Determine the (x, y) coordinate at the center of the cell enclosing the given text.  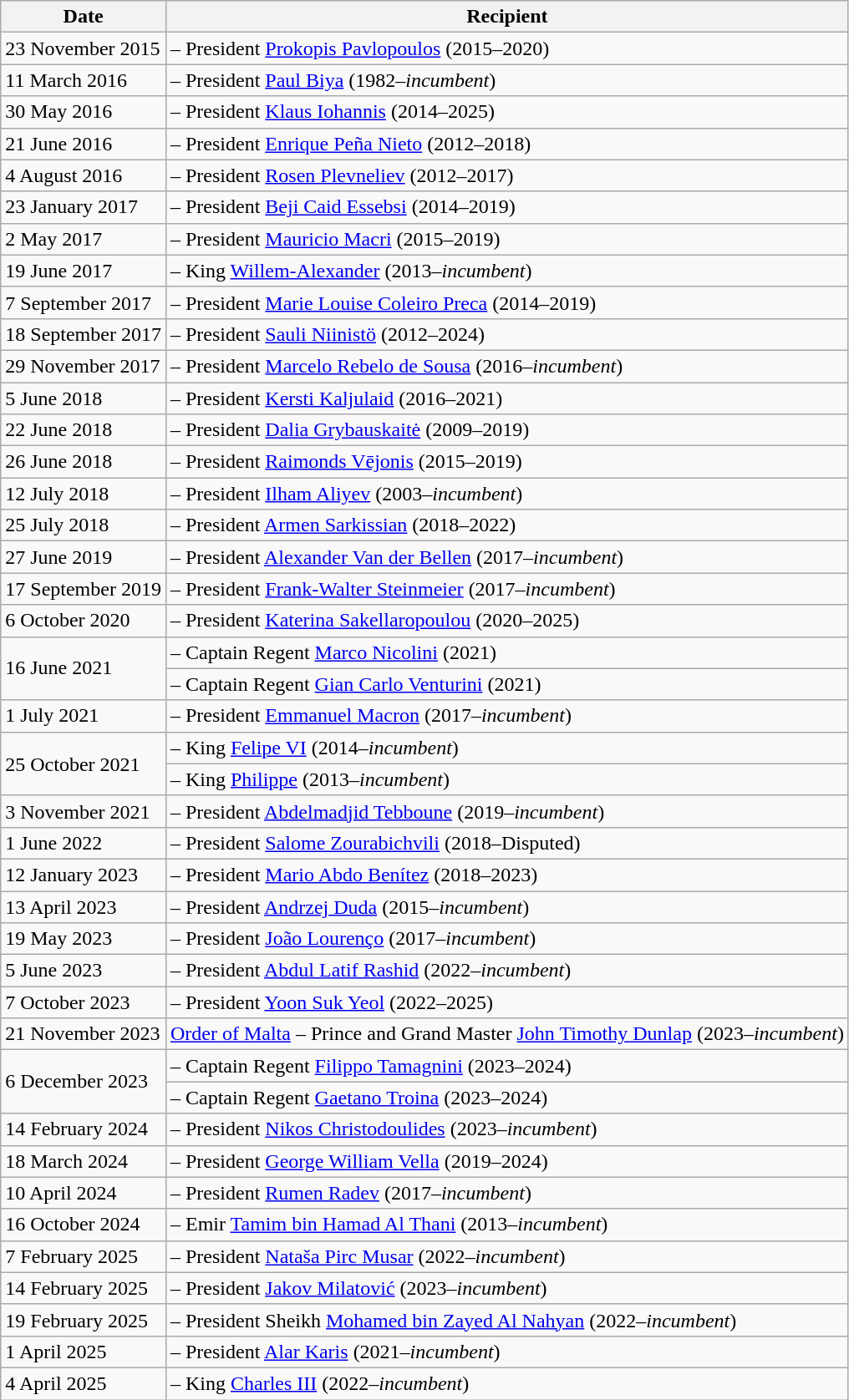
– President Rumen Radev (2017–incumbent) (506, 1193)
7 October 2023 (84, 1002)
17 September 2019 (84, 589)
– President Abdul Latif Rashid (2022–incumbent) (506, 971)
– King Willem-Alexander (2013–incumbent) (506, 271)
– President Sheikh Mohamed bin Zayed Al Nahyan (2022–incumbent) (506, 1320)
– King Felipe VI (2014–incumbent) (506, 748)
– President Rosen Plevneliev (2012–2017) (506, 175)
– President Ilham Aliyev (2003–incumbent) (506, 494)
– President Paul Biya (1982–incumbent) (506, 80)
12 July 2018 (84, 494)
– President Salome Zourabichvili (2018–Disputed) (506, 843)
– President Frank-Walter Steinmeier (2017–incumbent) (506, 589)
– President Prokopis Pavlopoulos (2015–2020) (506, 48)
– President Marcelo Rebelo de Sousa (2016–incumbent) (506, 366)
– Captain Regent Gian Carlo Venturini (2021) (506, 684)
23 January 2017 (84, 207)
– President Mario Abdo Benítez (2018–2023) (506, 875)
– President Beji Caid Essebsi (2014–2019) (506, 207)
14 February 2024 (84, 1129)
– Emir Tamim bin Hamad Al Thani (2013–incumbent) (506, 1225)
2 May 2017 (84, 239)
– President Jakov Milatović (2023–incumbent) (506, 1288)
22 June 2018 (84, 430)
23 November 2015 (84, 48)
12 January 2023 (84, 875)
26 June 2018 (84, 462)
1 July 2021 (84, 716)
– President Raimonds Vējonis (2015–2019) (506, 462)
– President Armen Sarkissian (2018–2022) (506, 525)
– President Enrique Peña Nieto (2012–2018) (506, 144)
25 October 2021 (84, 763)
19 June 2017 (84, 271)
18 September 2017 (84, 334)
– Captain Regent Filippo Tamagnini (2023–2024) (506, 1066)
– President Andrzej Duda (2015–incumbent) (506, 906)
Order of Malta – Prince and Grand Master John Timothy Dunlap (2023–incumbent) (506, 1034)
27 June 2019 (84, 557)
– President Yoon Suk Yeol (2022–2025) (506, 1002)
– President Mauricio Macri (2015–2019) (506, 239)
25 July 2018 (84, 525)
13 April 2023 (84, 906)
– King Charles III (2022–incumbent) (506, 1383)
16 October 2024 (84, 1225)
– President George William Vella (2019–2024) (506, 1161)
7 February 2025 (84, 1256)
6 October 2020 (84, 621)
– King Philippe (2013–incumbent) (506, 779)
– President Klaus Iohannis (2014–2025) (506, 112)
– Captain Regent Gaetano Troina (2023–2024) (506, 1098)
– President Sauli Niinistö (2012–2024) (506, 334)
11 March 2016 (84, 80)
30 May 2016 (84, 112)
5 June 2023 (84, 971)
19 February 2025 (84, 1320)
10 April 2024 (84, 1193)
– President Alar Karis (2021–incumbent) (506, 1352)
3 November 2021 (84, 811)
– President Dalia Grybauskaitė (2009–2019) (506, 430)
– President Marie Louise Coleiro Preca (2014–2019) (506, 302)
1 April 2025 (84, 1352)
– President Nataša Pirc Musar (2022–incumbent) (506, 1256)
19 May 2023 (84, 939)
21 November 2023 (84, 1034)
Recipient (506, 17)
– President Nikos Christodoulides (2023–incumbent) (506, 1129)
18 March 2024 (84, 1161)
5 June 2018 (84, 398)
– President Alexander Van der Bellen (2017–incumbent) (506, 557)
1 June 2022 (84, 843)
29 November 2017 (84, 366)
7 September 2017 (84, 302)
– Captain Regent Marco Nicolini (2021) (506, 652)
– President Katerina Sakellaropoulou (2020–2025) (506, 621)
16 June 2021 (84, 668)
– President João Lourenço (2017–incumbent) (506, 939)
6 December 2023 (84, 1082)
– President Emmanuel Macron (2017–incumbent) (506, 716)
– President Abdelmadjid Tebboune (2019–incumbent) (506, 811)
21 June 2016 (84, 144)
4 April 2025 (84, 1383)
4 August 2016 (84, 175)
– President Kersti Kaljulaid (2016–2021) (506, 398)
14 February 2025 (84, 1288)
Date (84, 17)
